Locate the cell with the specified text and output its [x, y] center coordinate. 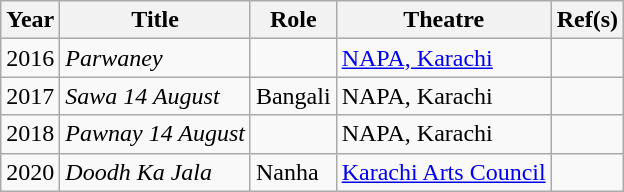
2018 [30, 134]
Doodh Ka Jala [156, 172]
Role [293, 20]
2020 [30, 172]
Bangali [293, 96]
2017 [30, 96]
Pawnay 14 August [156, 134]
Sawa 14 August [156, 96]
Nanha [293, 172]
Title [156, 20]
Karachi Arts Council [444, 172]
Year [30, 20]
Theatre [444, 20]
Parwaney [156, 58]
Ref(s) [587, 20]
2016 [30, 58]
